Locate the cell with the specified text and output its (X, Y) center coordinate. 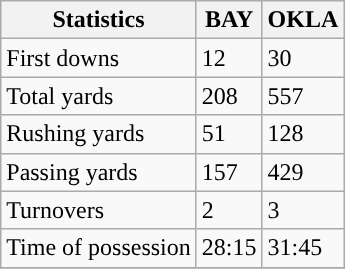
BAY (229, 20)
157 (229, 172)
31:45 (303, 248)
Total yards (99, 96)
First downs (99, 58)
Statistics (99, 20)
51 (229, 134)
Turnovers (99, 210)
28:15 (229, 248)
2 (229, 210)
12 (229, 58)
OKLA (303, 20)
30 (303, 58)
Rushing yards (99, 134)
Passing yards (99, 172)
128 (303, 134)
208 (229, 96)
Time of possession (99, 248)
3 (303, 210)
429 (303, 172)
557 (303, 96)
